From the cell containing the given text, extract its center point as [X, Y] coordinate. 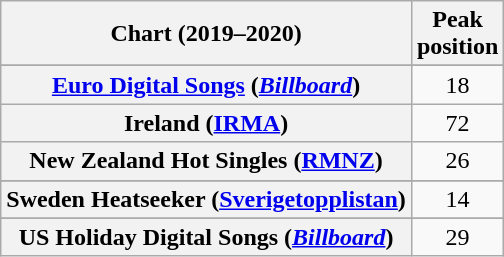
Sweden Heatseeker (Sverigetopplistan) [206, 199]
Euro Digital Songs (Billboard) [206, 85]
Chart (2019–2020) [206, 34]
18 [457, 85]
US Holiday Digital Songs (Billboard) [206, 237]
New Zealand Hot Singles (RMNZ) [206, 161]
26 [457, 161]
72 [457, 123]
29 [457, 237]
Ireland (IRMA) [206, 123]
14 [457, 199]
Peakposition [457, 34]
